Return the [X, Y] coordinate for the center point of the cell that contains the specified text.  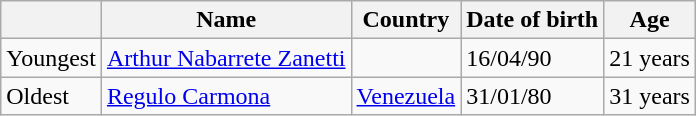
Arthur Nabarrete Zanetti [226, 58]
Regulo Carmona [226, 96]
Country [406, 20]
Venezuela [406, 96]
Name [226, 20]
Oldest [52, 96]
Youngest [52, 58]
Age [650, 20]
16/04/90 [532, 58]
31/01/80 [532, 96]
31 years [650, 96]
21 years [650, 58]
Date of birth [532, 20]
